Return [x, y] of the center of cell containing provided text 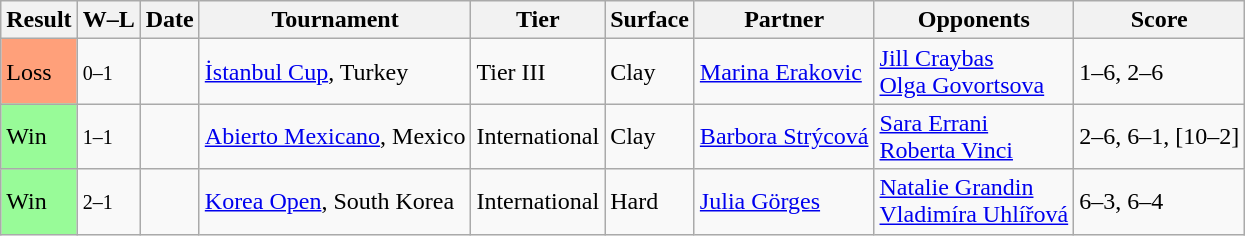
Jill Craybas Olga Govortsova [974, 72]
Tier III [538, 72]
2–6, 6–1, [10–2] [1160, 136]
Marina Erakovic [784, 72]
Hard [650, 202]
Tournament [335, 20]
İstanbul Cup, Turkey [335, 72]
Surface [650, 20]
Date [170, 20]
Score [1160, 20]
6–3, 6–4 [1160, 202]
0–1 [108, 72]
Result [39, 20]
Sara Errani Roberta Vinci [974, 136]
Abierto Mexicano, Mexico [335, 136]
1–6, 2–6 [1160, 72]
Natalie Grandin Vladimíra Uhlířová [974, 202]
Tier [538, 20]
Opponents [974, 20]
2–1 [108, 202]
Julia Görges [784, 202]
Korea Open, South Korea [335, 202]
Loss [39, 72]
W–L [108, 20]
Barbora Strýcová [784, 136]
Partner [784, 20]
1–1 [108, 136]
